Capture the cell that displays the provided text and extract its (x, y) central coordinate. 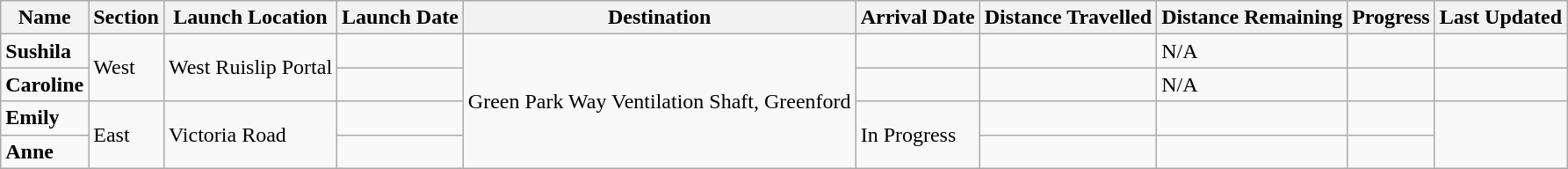
West Ruislip Portal (249, 68)
Victoria Road (249, 135)
Anne (45, 151)
Distance Remaining (1253, 18)
Sushila (45, 51)
Last Updated (1500, 18)
West (126, 68)
Launch Date (401, 18)
Launch Location (249, 18)
Section (126, 18)
Progress (1391, 18)
Green Park Way Ventilation Shaft, Greenford (659, 101)
Emily (45, 118)
In Progress (917, 135)
Caroline (45, 84)
Distance Travelled (1068, 18)
Destination (659, 18)
East (126, 135)
Arrival Date (917, 18)
Name (45, 18)
